Provide the (X, Y) coordinate of the cell's center where the given text is located.  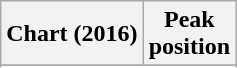
Peakposition (189, 34)
Chart (2016) (72, 34)
